Extract the (X, Y) coordinate from the center of the cell holding the provided text.  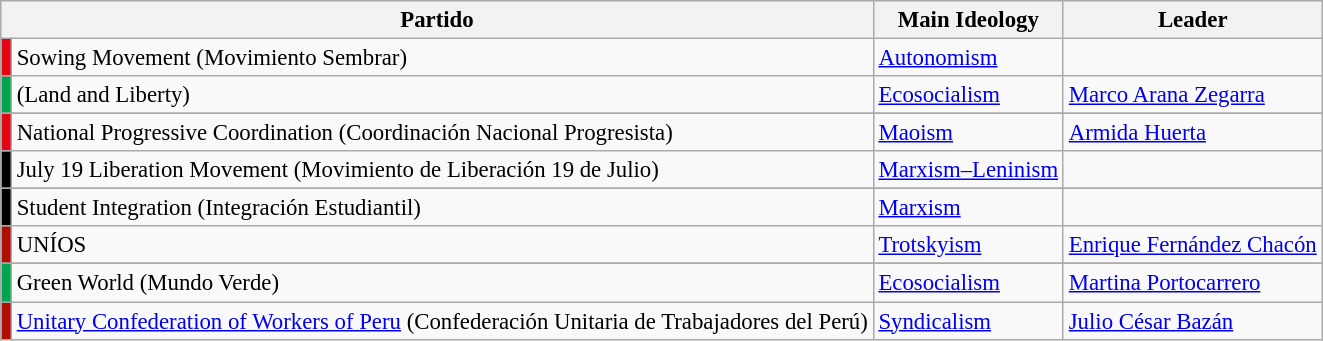
Armida Huerta (1192, 133)
Julio César Bazán (1192, 321)
Autonomism (968, 58)
Sowing Movement (Movimiento Sembrar) (442, 58)
Syndicalism (968, 321)
(Land and Liberty) (442, 95)
Student Integration (Integración Estudiantil) (442, 208)
Unitary Confederation of Workers of Peru (Confederación Unitaria de Trabajadores del Perú) (442, 321)
July 19 Liberation Movement (Movimiento de Liberación 19 de Julio) (442, 170)
National Progressive Coordination (Coordinación Nacional Progresista) (442, 133)
Leader (1192, 20)
Marxism–Leninism (968, 170)
Marxism (968, 208)
Martina Portocarrero (1192, 283)
Marco Arana Zegarra (1192, 95)
Trotskyism (968, 245)
Enrique Fernández Chacón (1192, 245)
Maoism (968, 133)
Green World (Mundo Verde) (442, 283)
Partido (437, 20)
Main Ideology (968, 20)
UNÍOS (442, 245)
